Pinpoint the cell where the given text exists, returning its (X, Y) midpoint coordinate. 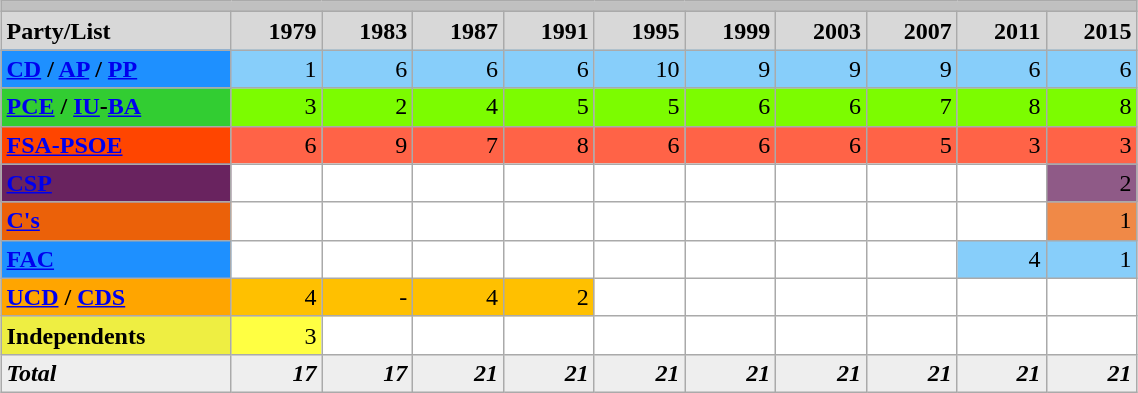
PCE / IU-BA (116, 107)
2007 (912, 31)
CSP (116, 183)
2011 (1002, 31)
2003 (822, 31)
- (368, 297)
FSA-PSOE (116, 145)
CD / AP / PP (116, 69)
1979 (276, 31)
2015 (1092, 31)
1991 (550, 31)
Total (116, 373)
10 (640, 69)
1987 (458, 31)
UCD / CDS (116, 297)
1999 (730, 31)
Independents (116, 335)
Party/List (116, 31)
FAC (116, 259)
C's (116, 221)
1995 (640, 31)
1983 (368, 31)
